Return the [X, Y] coordinate for the center point of the cell that contains the specified text.  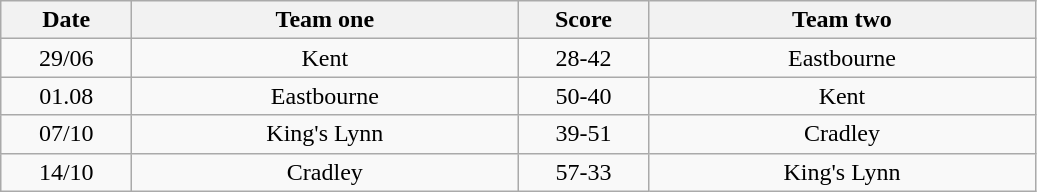
01.08 [66, 96]
Team one [325, 20]
50-40 [584, 96]
28-42 [584, 58]
07/10 [66, 134]
29/06 [66, 58]
14/10 [66, 172]
Team two [842, 20]
Date [66, 20]
39-51 [584, 134]
57-33 [584, 172]
Score [584, 20]
